Output the [X, Y] coordinate of the center of the cell containing the given text.  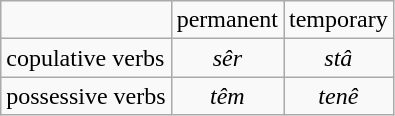
sêr [227, 58]
copulative verbs [86, 58]
temporary [339, 20]
possessive verbs [86, 96]
permanent [227, 20]
stâ [339, 58]
têm [227, 96]
tenê [339, 96]
